Provide the [x, y] coordinate of the cell's center where the given text is located.  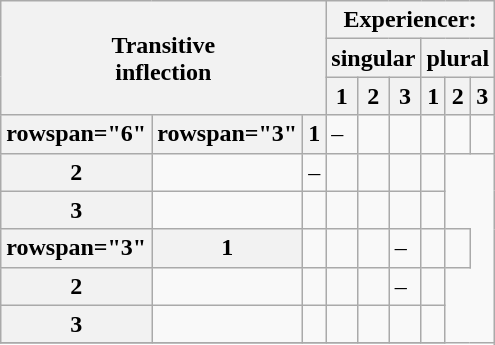
singular [374, 58]
Experiencer: [410, 20]
plural [458, 58]
rowspan="6" [76, 134]
Transitive inflection [164, 58]
